Determine the [x, y] coordinate at the center of the cell enclosing the given text.  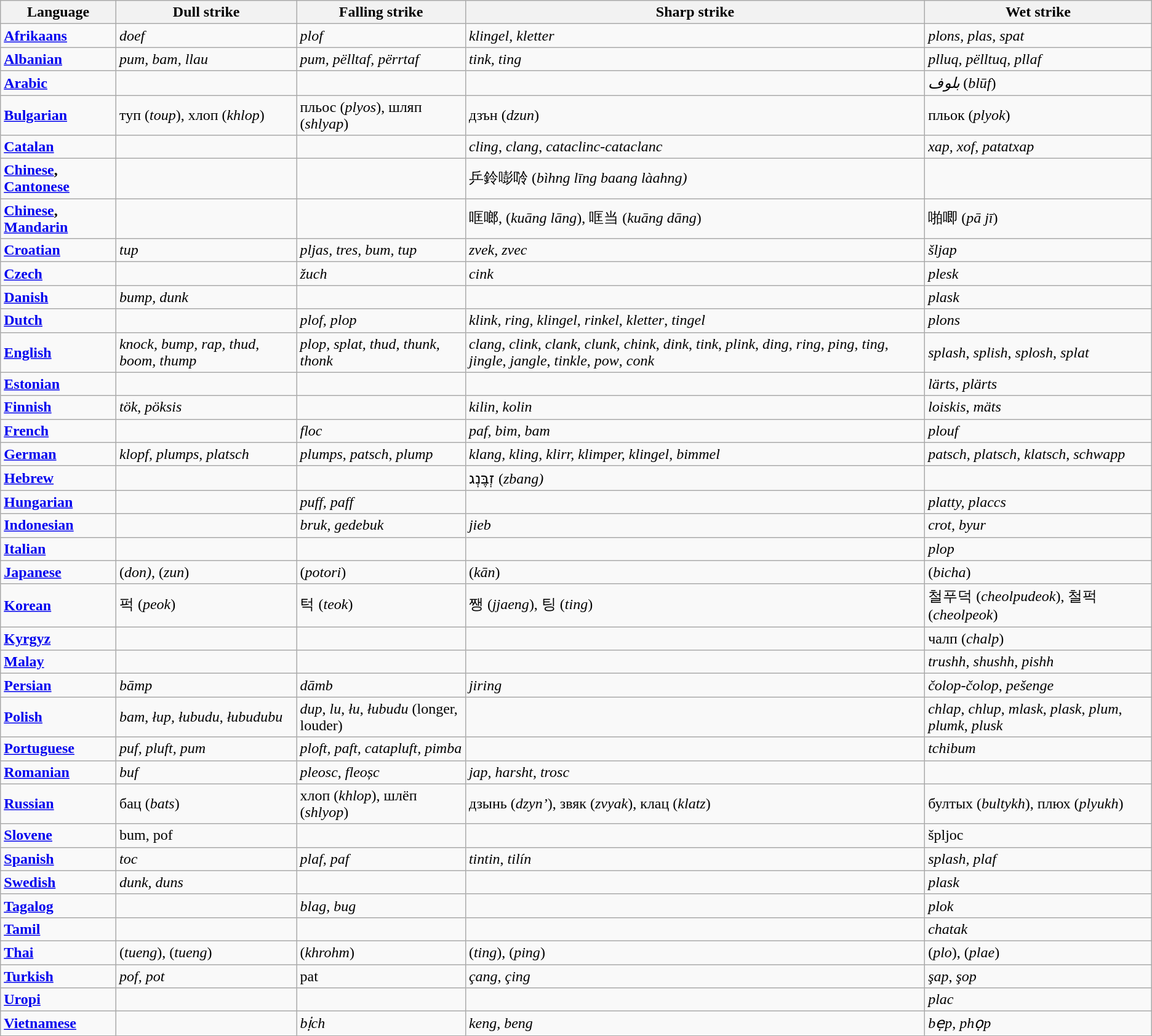
buf [206, 772]
plesk [1039, 274]
plons [1039, 321]
Bulgarian [58, 114]
дзынь (dzyn’), звяк (zvyak), клац (klatz) [695, 803]
bịch [381, 1024]
Croatian [58, 250]
pof, pot [206, 976]
plop, splat, thud, thunk, thonk [381, 352]
pleosc, fleoșc [381, 772]
пльок (plyok) [1039, 114]
çang, çing [695, 976]
Kyrgyz [58, 639]
floc [381, 431]
Afrikaans [58, 36]
bump, dunk [206, 297]
tchibum [1039, 749]
plok [1039, 906]
plac [1039, 1000]
jiring [695, 685]
klingel, kletter [695, 36]
pum, bam, llau [206, 59]
knock, bump, rap, thud, boom, thump [206, 352]
Dull strike [206, 12]
Italian [58, 549]
Catalan [58, 147]
(bicha) [1039, 572]
trushh, shushh, pishh [1039, 662]
zvek, zvec [695, 250]
Indonesian [58, 525]
Albanian [58, 59]
puf, pluft, pum [206, 749]
Japanese [58, 572]
tintin, tilín [695, 859]
platty, placcs [1039, 502]
paf, bim, bam [695, 431]
splash, plaf [1039, 859]
(tueng), (tueng) [206, 952]
Finnish [58, 407]
cink [695, 274]
бац (bats) [206, 803]
tök, pöksis [206, 407]
(khrohm) [381, 952]
loiskis, mäts [1039, 407]
šljap [1039, 250]
Chinese, Cantonese [58, 178]
Hebrew [58, 478]
plons, plas, spat [1039, 36]
dup, lu, łu, łubudu (longer, louder) [381, 717]
Malay [58, 662]
بلوف (blūf) [1039, 83]
tup [206, 250]
puff, paff [381, 502]
乒鈴嘭唥 (bìhng līng baang làahng) [695, 178]
dunk, duns [206, 882]
Sharp strike [695, 12]
ploft, paft, catapluft, pimba [381, 749]
Czech [58, 274]
plluq, pëlltuq, pllaf [1039, 59]
tink, ting [695, 59]
бултых (bultykh), плюх (plyukh) [1039, 803]
Swedish [58, 882]
Estonian [58, 384]
Tamil [58, 929]
Language [58, 12]
Wet strike [1039, 12]
Arabic [58, 83]
bẹp, phọp [1039, 1024]
Tagalog [58, 906]
זְבֶּנְג (zbang) [695, 478]
пльос (plyos), шляп (shlyap) [381, 114]
French [58, 431]
xap, xof, patatxap [1039, 147]
bum, pof [206, 835]
Russian [58, 803]
Danish [58, 297]
Dutch [58, 321]
철푸덕 (cheolpudeok), 철퍽 (cheolpeok) [1039, 605]
Slovene [58, 835]
žuch [381, 274]
plouf [1039, 431]
дзън (dzun) [695, 114]
(ting), (ping) [695, 952]
pljas, tres, bum, tup [381, 250]
toc [206, 859]
splash, splish, splosh, splat [1039, 352]
(potori) [381, 572]
bam, łup, łubudu, łubudubu [206, 717]
Korean [58, 605]
English [58, 352]
bāmp [206, 685]
(plo), (plae) [1039, 952]
퍽 (peok) [206, 605]
jap, harsht, trosc [695, 772]
туп (toup), хлоп (khlop) [206, 114]
klopf, plumps, platsch [206, 454]
bruk, gedebuk [381, 525]
blag, bug [381, 906]
chatak [1039, 929]
啪唧 (pā jī) [1039, 219]
Spanish [58, 859]
keng, beng [695, 1024]
plof [381, 36]
Chinese, Mandarin [58, 219]
턱 (teok) [381, 605]
plumps, patsch, plump [381, 454]
pat [381, 976]
plof, plop [381, 321]
jieb [695, 525]
kilin, kolin [695, 407]
lärts, plärts [1039, 384]
(kān) [695, 572]
Thai [58, 952]
špljoc [1039, 835]
şap, şop [1039, 976]
Hungarian [58, 502]
哐啷, (kuāng lāng), 哐当 (kuāng dāng) [695, 219]
klang, kling, klirr, klimper, klingel, bimmel [695, 454]
klink, ring, klingel, rinkel, kletter, tingel [695, 321]
dāmb [381, 685]
Uropi [58, 1000]
cling, clang, cataclinc-cataclanc [695, 147]
German [58, 454]
chlap, chlup, mlask, plask, plum, plumk, plusk [1039, 717]
clang, clink, clank, clunk, chink, dink, tink, plink, ding, ring, ping, ting, jingle, jangle, tinkle, pow, conk [695, 352]
plop [1039, 549]
쨍 (jjaeng), 팅 (ting) [695, 605]
Romanian [58, 772]
(don), (zun) [206, 572]
plaf, paf [381, 859]
patsch, platsch, klatsch, schwapp [1039, 454]
чалп (chalp) [1039, 639]
čolop-čolop, pešenge [1039, 685]
crot, byur [1039, 525]
Vietnamese [58, 1024]
Persian [58, 685]
хлоп (khlop), шлёп (shlyop) [381, 803]
Turkish [58, 976]
Portuguese [58, 749]
doef [206, 36]
Polish [58, 717]
pum, pëlltaf, përrtaf [381, 59]
Falling strike [381, 12]
